Determine the (X, Y) coordinate at the center of the cell enclosing the given text.  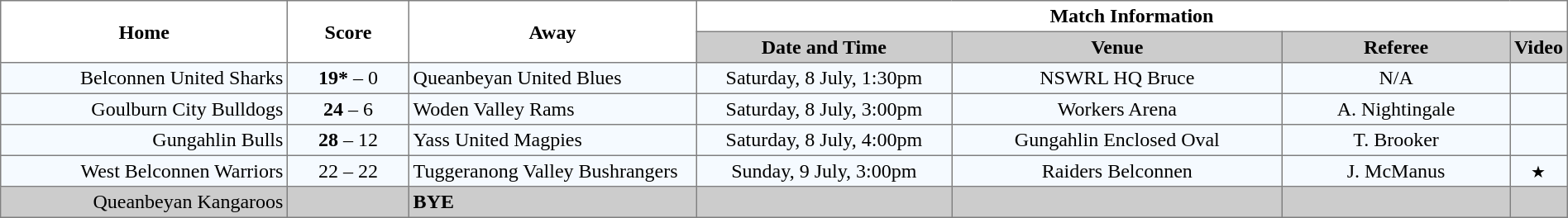
Score (349, 31)
Queanbeyan United Blues (552, 78)
Goulburn City Bulldogs (144, 109)
T. Brooker (1396, 140)
Queanbeyan Kangaroos (144, 202)
A. Nightingale (1396, 109)
22 – 22 (349, 171)
Belconnen United Sharks (144, 78)
Away (552, 31)
Venue (1116, 47)
Saturday, 8 July, 4:00pm (824, 140)
24 – 6 (349, 109)
Saturday, 8 July, 1:30pm (824, 78)
28 – 12 (349, 140)
Woden Valley Rams (552, 109)
Match Information (1132, 17)
Referee (1396, 47)
Saturday, 8 July, 3:00pm (824, 109)
Date and Time (824, 47)
Gungahlin Enclosed Oval (1116, 140)
J. McManus (1396, 171)
BYE (552, 202)
Tuggeranong Valley Bushrangers (552, 171)
Raiders Belconnen (1116, 171)
19* – 0 (349, 78)
Gungahlin Bulls (144, 140)
Home (144, 31)
Yass United Magpies (552, 140)
N/A (1396, 78)
NSWRL HQ Bruce (1116, 78)
Sunday, 9 July, 3:00pm (824, 171)
West Belconnen Warriors (144, 171)
Video (1539, 47)
★ (1539, 171)
Workers Arena (1116, 109)
